Identify which cell holds the provided text, then report its [x, y] central coordinate. 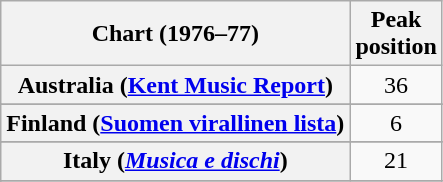
Finland (Suomen virallinen lista) [176, 123]
6 [396, 123]
Australia (Kent Music Report) [176, 85]
Italy (Musica e dischi) [176, 161]
36 [396, 85]
Chart (1976–77) [176, 34]
Peakposition [396, 34]
21 [396, 161]
